Extract the (x, y) coordinate from the center of the cell holding the provided text.  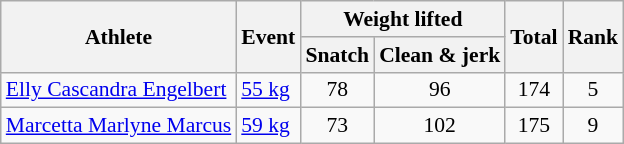
Elly Cascandra Engelbert (119, 90)
5 (594, 90)
102 (440, 126)
175 (534, 126)
Event (268, 36)
73 (337, 126)
Rank (594, 36)
55 kg (268, 90)
Marcetta Marlyne Marcus (119, 126)
59 kg (268, 126)
174 (534, 90)
Clean & jerk (440, 55)
78 (337, 90)
Weight lifted (402, 19)
96 (440, 90)
Total (534, 36)
Athlete (119, 36)
9 (594, 126)
Snatch (337, 55)
